Detect which cell encompasses the target text, then output its [x, y] center coordinate. 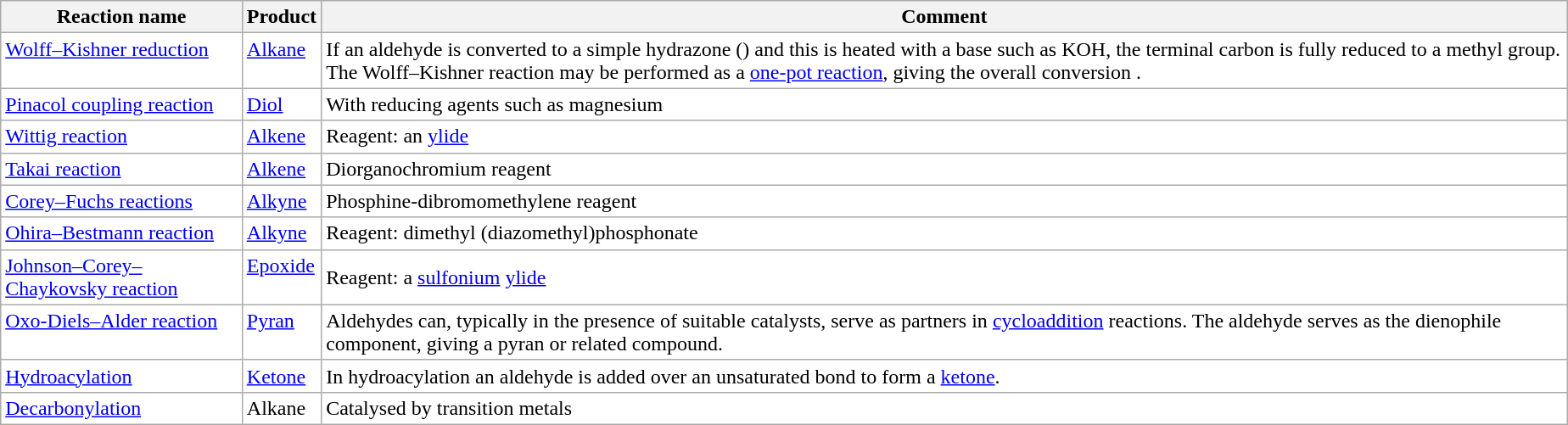
Comment [945, 17]
In hydroacylation an aldehyde is added over an unsaturated bond to form a ketone. [945, 376]
Product [282, 17]
Hydroacylation [122, 376]
Oxo-Diels–Alder reaction [122, 333]
Ketone [282, 376]
Pinacol coupling reaction [122, 104]
Ohira–Bestmann reaction [122, 233]
Decarbonylation [122, 408]
Wittig reaction [122, 137]
With reducing agents such as magnesium [945, 104]
Diorganochromium reagent [945, 169]
Takai reaction [122, 169]
Wolff–Kishner reduction [122, 61]
Epoxide [282, 277]
Pyran [282, 333]
Reaction name [122, 17]
Reagent: dimethyl (diazomethyl)phosphonate [945, 233]
Phosphine-dibromomethylene reagent [945, 201]
Diol [282, 104]
Catalysed by transition metals [945, 408]
Johnson–Corey–Chaykovsky reaction [122, 277]
Corey–Fuchs reactions [122, 201]
Reagent: a sulfonium ylide [945, 277]
Reagent: an ylide [945, 137]
